Search for the cell housing the specified text and yield its (X, Y) center coordinate. 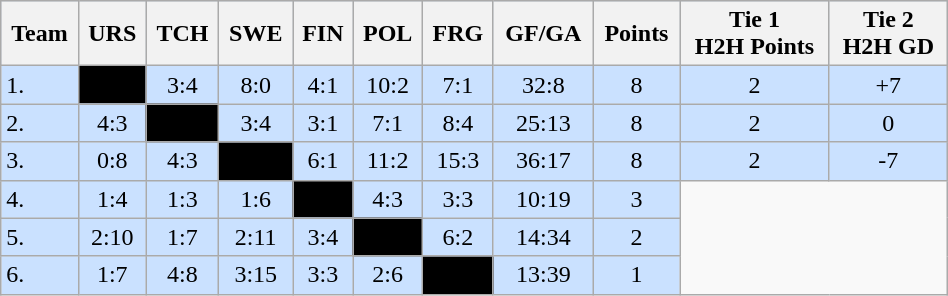
GF/GA (543, 34)
6:1 (323, 161)
4:8 (182, 275)
3:1 (323, 123)
4. (40, 199)
36:17 (543, 161)
1. (40, 85)
2:6 (388, 275)
14:34 (543, 237)
6:2 (458, 237)
4:1 (323, 85)
2. (40, 123)
2:10 (112, 237)
3:15 (256, 275)
25:13 (543, 123)
Team (40, 34)
10:19 (543, 199)
Tie 2H2H GD (888, 34)
8:0 (256, 85)
SWE (256, 34)
1 (636, 275)
8:4 (458, 123)
2:11 (256, 237)
32:8 (543, 85)
-7 (888, 161)
FRG (458, 34)
TCH (182, 34)
15:3 (458, 161)
1:6 (256, 199)
1:3 (182, 199)
0:8 (112, 161)
10:2 (388, 85)
3 (636, 199)
FIN (323, 34)
11:2 (388, 161)
5. (40, 237)
1:4 (112, 199)
URS (112, 34)
13:39 (543, 275)
POL (388, 34)
Points (636, 34)
Tie 1H2H Points (755, 34)
0 (888, 123)
3. (40, 161)
6. (40, 275)
+7 (888, 85)
